Scan for the cell matching the given text and deliver its [x, y] coordinate at center. 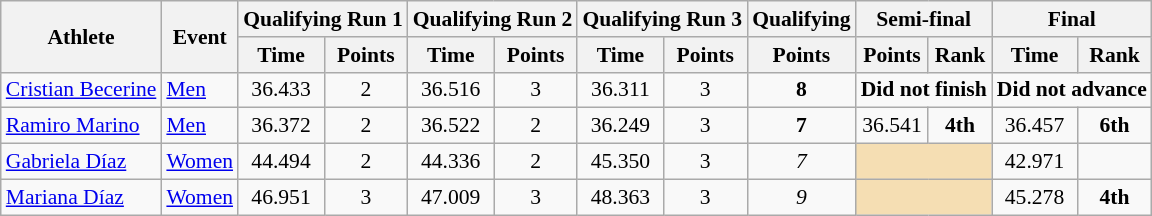
36.541 [892, 126]
45.278 [1035, 197]
36.249 [620, 126]
Gabriela Díaz [82, 162]
36.311 [620, 90]
6th [1114, 126]
Did not finish [924, 90]
48.363 [620, 197]
45.350 [620, 162]
44.494 [281, 162]
Event [200, 36]
Athlete [82, 36]
36.516 [451, 90]
42.971 [1035, 162]
36.522 [451, 126]
Qualifying Run 2 [493, 19]
36.457 [1035, 126]
Qualifying [801, 19]
44.336 [451, 162]
Did not advance [1072, 90]
47.009 [451, 197]
Cristian Becerine [82, 90]
Mariana Díaz [82, 197]
36.372 [281, 126]
Ramiro Marino [82, 126]
36.433 [281, 90]
Qualifying Run 3 [662, 19]
Semi-final [924, 19]
Qualifying Run 1 [323, 19]
Final [1072, 19]
46.951 [281, 197]
8 [801, 90]
9 [801, 197]
